Search for the cell housing the specified text and yield its [x, y] center coordinate. 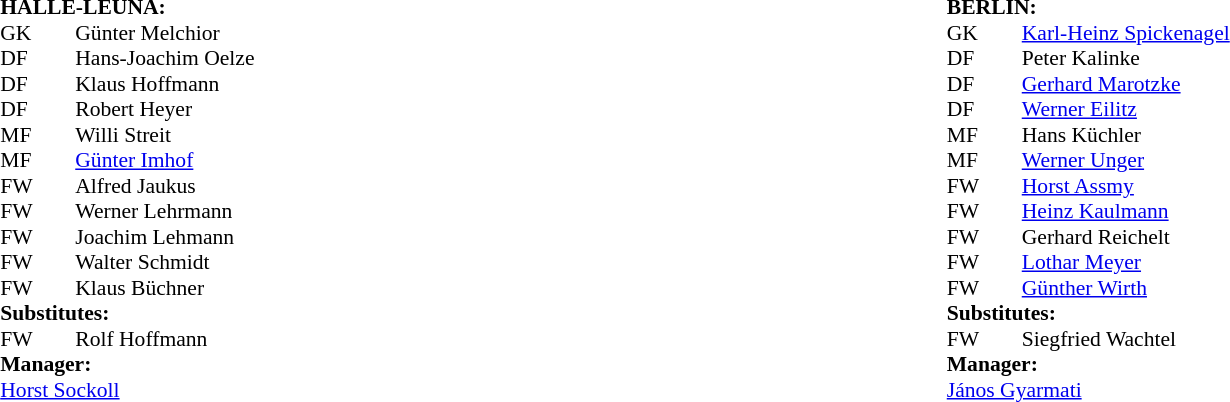
Günter Melchior [225, 33]
Substitutes: [188, 313]
Werner Lehrmann [225, 211]
Manager: [188, 365]
Joachim Lehmann [225, 237]
Klaus Hoffmann [225, 84]
Walter Schmidt [225, 263]
Willi Streit [225, 135]
Klaus Büchner [225, 288]
Günter Imhof [225, 161]
Robert Heyer [225, 109]
Rolf Hoffmann [225, 339]
Hans-Joachim Oelze [225, 59]
Alfred Jaukus [225, 186]
